For the text-containing cell, return its midpoint in [x, y] coordinate format. 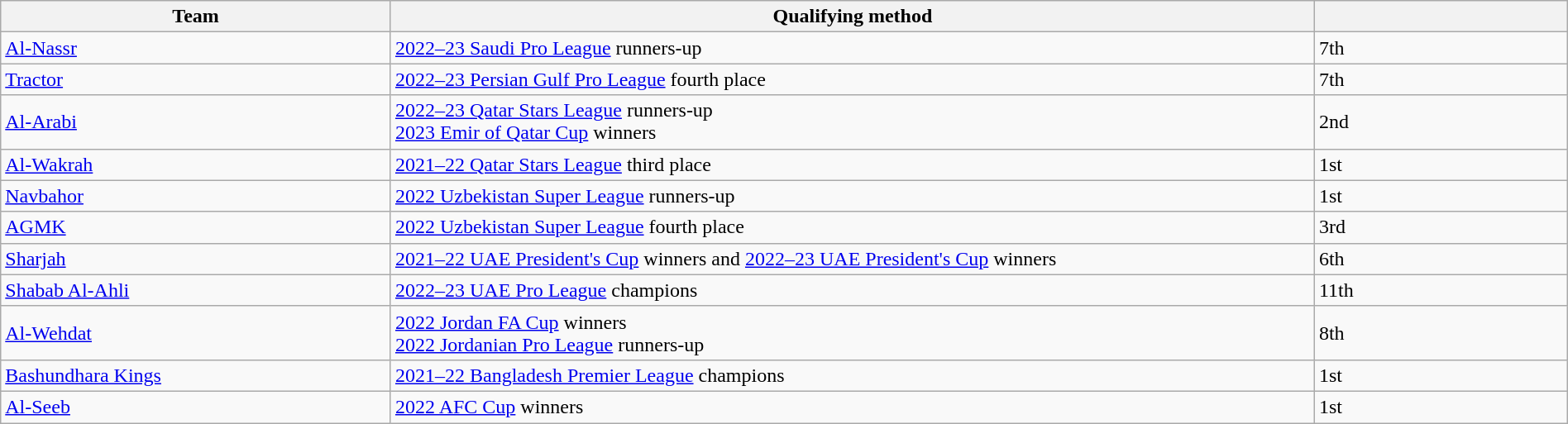
Tractor [196, 79]
2021–22 Bangladesh Premier League champions [852, 375]
Team [196, 17]
3rd [1441, 227]
2022–23 UAE Pro League champions [852, 290]
AGMK [196, 227]
8th [1441, 332]
11th [1441, 290]
2022–23 Saudi Pro League runners-up [852, 48]
Shabab Al-Ahli [196, 290]
2022–23 Persian Gulf Pro League fourth place [852, 79]
Sharjah [196, 259]
2022 Jordan FA Cup winners2022 Jordanian Pro League runners-up [852, 332]
Bashundhara Kings [196, 375]
Al-Wakrah [196, 164]
2022 AFC Cup winners [852, 407]
6th [1441, 259]
2021–22 Qatar Stars League third place [852, 164]
2021–22 UAE President's Cup winners and 2022–23 UAE President's Cup winners [852, 259]
Al-Seeb [196, 407]
Qualifying method [852, 17]
Al-Arabi [196, 122]
Navbahor [196, 196]
2022 Uzbekistan Super League runners-up [852, 196]
2022–23 Qatar Stars League runners-up2023 Emir of Qatar Cup winners [852, 122]
2022 Uzbekistan Super League fourth place [852, 227]
Al-Wehdat [196, 332]
Al-Nassr [196, 48]
2nd [1441, 122]
